Search for the cell housing the specified text and yield its (X, Y) center coordinate. 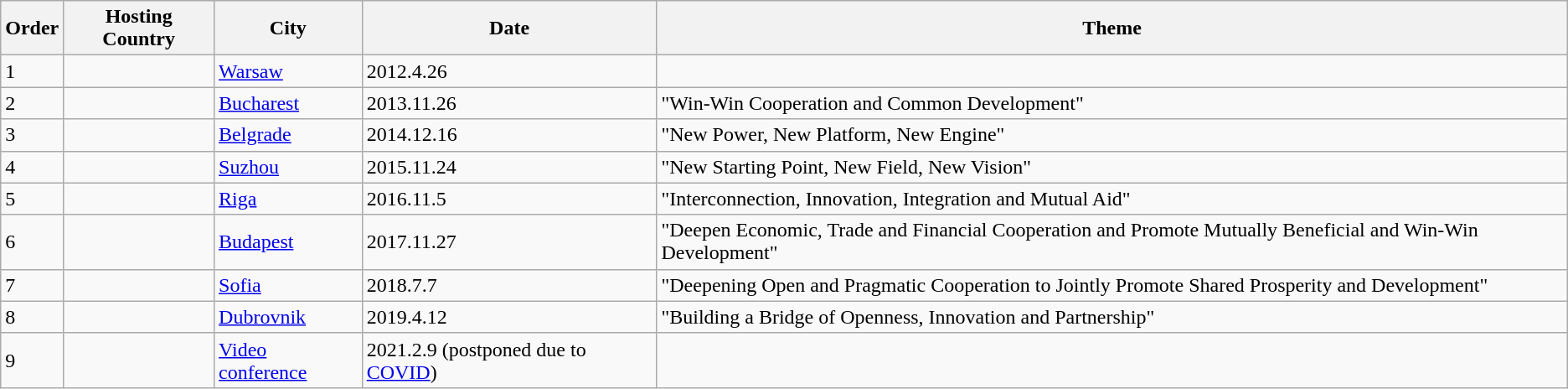
"Deepen Economic, Trade and Financial Cooperation and Promote Mutually Beneficial and Win-Win Development" (1112, 241)
"Win-Win Cooperation and Common Development" (1112, 103)
2017.11.27 (509, 241)
Sofia (288, 285)
Belgrade (288, 135)
2015.11.24 (509, 167)
1 (32, 71)
Budapest (288, 241)
2021.2.9 (postponed due to COVID) (509, 360)
2018.7.7 (509, 285)
Date (509, 29)
City (288, 29)
5 (32, 199)
7 (32, 285)
"Interconnection, Innovation, Integration and Mutual Aid" (1112, 199)
Suzhou (288, 167)
8 (32, 317)
2014.12.16 (509, 135)
Warsaw (288, 71)
Theme (1112, 29)
Hosting Country (139, 29)
"Building a Bridge of Openness, Innovation and Partnership" (1112, 317)
2016.11.5 (509, 199)
Bucharest (288, 103)
"New Starting Point, New Field, New Vision" (1112, 167)
9 (32, 360)
2 (32, 103)
3 (32, 135)
2019.4.12 (509, 317)
Video conference (288, 360)
Order (32, 29)
"New Power, New Platform, New Engine" (1112, 135)
Dubrovnik (288, 317)
2013.11.26 (509, 103)
2012.4.26 (509, 71)
Riga (288, 199)
4 (32, 167)
"Deepening Open and Pragmatic Cooperation to Jointly Promote Shared Prosperity and Development" (1112, 285)
6 (32, 241)
